Locate the cell with the specified text and output its (X, Y) center coordinate. 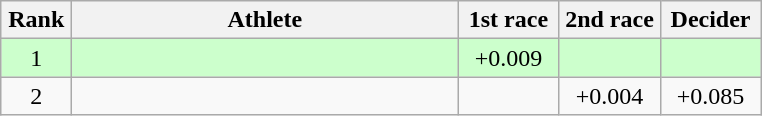
1st race (508, 20)
+0.004 (610, 96)
2 (36, 96)
Rank (36, 20)
Decider (710, 20)
+0.085 (710, 96)
Athlete (265, 20)
1 (36, 58)
2nd race (610, 20)
+0.009 (508, 58)
